From the cell containing the given text, extract its center point as (X, Y) coordinate. 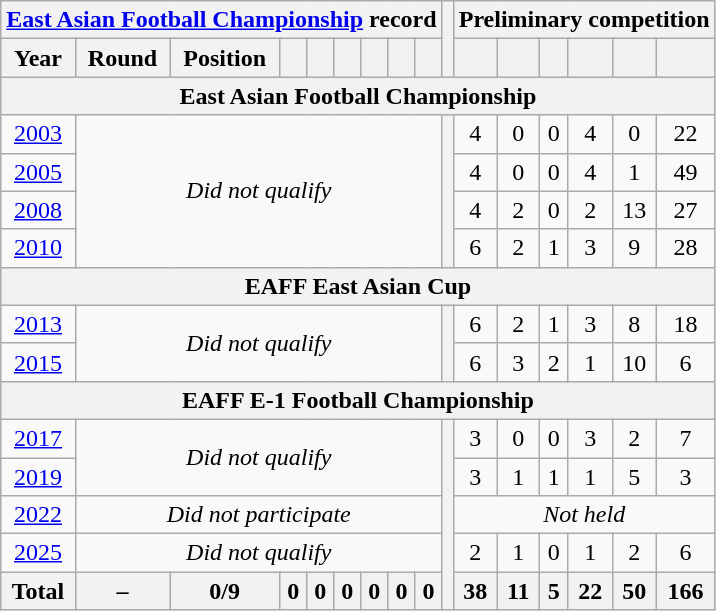
0/9 (225, 591)
8 (634, 324)
– (122, 591)
13 (634, 210)
2015 (38, 362)
East Asian Football Championship record (222, 20)
11 (518, 591)
38 (475, 591)
2019 (38, 477)
49 (686, 172)
2017 (38, 438)
2005 (38, 172)
27 (686, 210)
Year (38, 58)
166 (686, 591)
2010 (38, 248)
2025 (38, 553)
East Asian Football Championship (358, 96)
10 (634, 362)
2022 (38, 515)
9 (634, 248)
Round (122, 58)
50 (634, 591)
EAFF East Asian Cup (358, 286)
28 (686, 248)
Preliminary competition (584, 20)
2003 (38, 134)
2008 (38, 210)
2013 (38, 324)
Total (38, 591)
Did not participate (258, 515)
Position (225, 58)
7 (686, 438)
Not held (584, 515)
EAFF E-1 Football Championship (358, 400)
18 (686, 324)
